For the text-containing cell, return its midpoint in [X, Y] coordinate format. 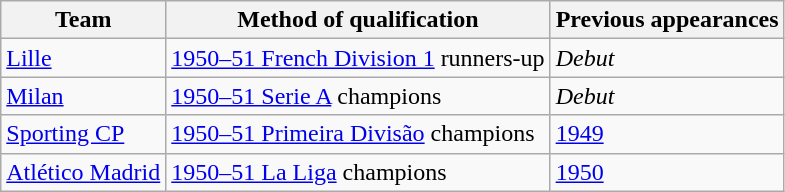
1950 [667, 172]
Method of qualification [358, 20]
1950–51 French Division 1 runners-up [358, 58]
1950–51 Primeira Divisão champions [358, 134]
Sporting CP [84, 134]
Previous appearances [667, 20]
1950–51 Serie A champions [358, 96]
Team [84, 20]
Milan [84, 96]
1949 [667, 134]
Atlético Madrid [84, 172]
Lille [84, 58]
1950–51 La Liga champions [358, 172]
